Scan for the cell matching the given text and deliver its (x, y) coordinate at center. 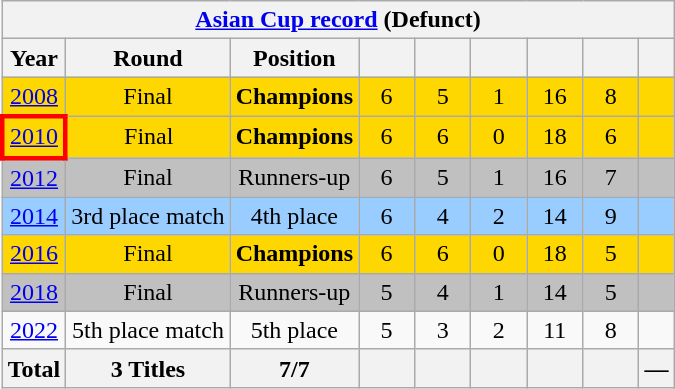
7 (611, 178)
Position (294, 58)
2018 (34, 292)
Round (148, 58)
2010 (34, 136)
4th place (294, 216)
7/7 (294, 368)
3rd place match (148, 216)
2014 (34, 216)
9 (611, 216)
— (656, 368)
3 (443, 330)
5th place (294, 330)
Year (34, 58)
2012 (34, 178)
3 Titles (148, 368)
Asian Cup record (Defunct) (338, 20)
2016 (34, 254)
5th place match (148, 330)
2022 (34, 330)
Total (34, 368)
2008 (34, 97)
11 (555, 330)
